Provide the [x, y] coordinate of the cell's center where the given text is located.  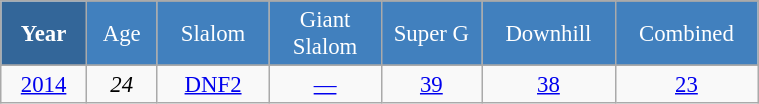
Slalom [213, 34]
24 [122, 85]
DNF2 [213, 85]
GiantSlalom [325, 34]
Year [44, 34]
Downhill [549, 34]
Super G [432, 34]
— [325, 85]
Age [122, 34]
23 [686, 85]
Combined [686, 34]
38 [549, 85]
2014 [44, 85]
39 [432, 85]
